Return [x, y] of the center of cell containing provided text 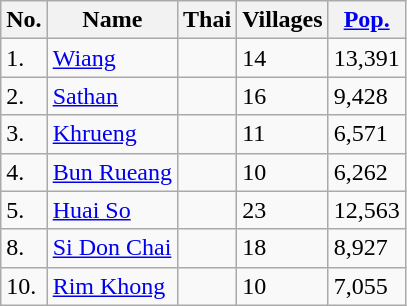
6,262 [366, 172]
Bun Rueang [112, 172]
12,563 [366, 210]
11 [283, 134]
8. [24, 248]
8,927 [366, 248]
14 [283, 58]
7,055 [366, 286]
2. [24, 96]
5. [24, 210]
Rim Khong [112, 286]
Sathan [112, 96]
4. [24, 172]
Huai So [112, 210]
Thai [208, 20]
6,571 [366, 134]
No. [24, 20]
Name [112, 20]
1. [24, 58]
Villages [283, 20]
Si Don Chai [112, 248]
16 [283, 96]
3. [24, 134]
Pop. [366, 20]
23 [283, 210]
Wiang [112, 58]
13,391 [366, 58]
10. [24, 286]
Khrueng [112, 134]
9,428 [366, 96]
18 [283, 248]
